Output the [x, y] coordinate of the center of the cell containing the given text.  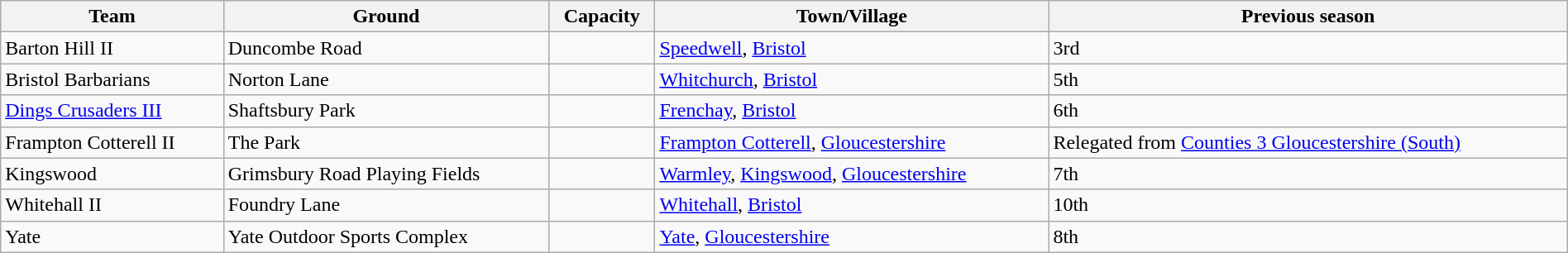
Frampton Cotterell II [112, 142]
Whitehall, Bristol [852, 205]
Whitchurch, Bristol [852, 79]
Capacity [602, 17]
Dings Crusaders III [112, 111]
5th [1308, 79]
The Park [385, 142]
Team [112, 17]
Bristol Barbarians [112, 79]
Yate [112, 236]
8th [1308, 236]
3rd [1308, 48]
Shaftsbury Park [385, 111]
Norton Lane [385, 79]
Grimsbury Road Playing Fields [385, 174]
Yate, Gloucestershire [852, 236]
Ground [385, 17]
Relegated from Counties 3 Gloucestershire (South) [1308, 142]
Whitehall II [112, 205]
Yate Outdoor Sports Complex [385, 236]
Previous season [1308, 17]
Frenchay, Bristol [852, 111]
Foundry Lane [385, 205]
Warmley, Kingswood, Gloucestershire [852, 174]
Speedwell, Bristol [852, 48]
7th [1308, 174]
Duncombe Road [385, 48]
10th [1308, 205]
Frampton Cotterell, Gloucestershire [852, 142]
Town/Village [852, 17]
Barton Hill II [112, 48]
6th [1308, 111]
Kingswood [112, 174]
